Output the (X, Y) coordinate of the center of the cell containing the given text.  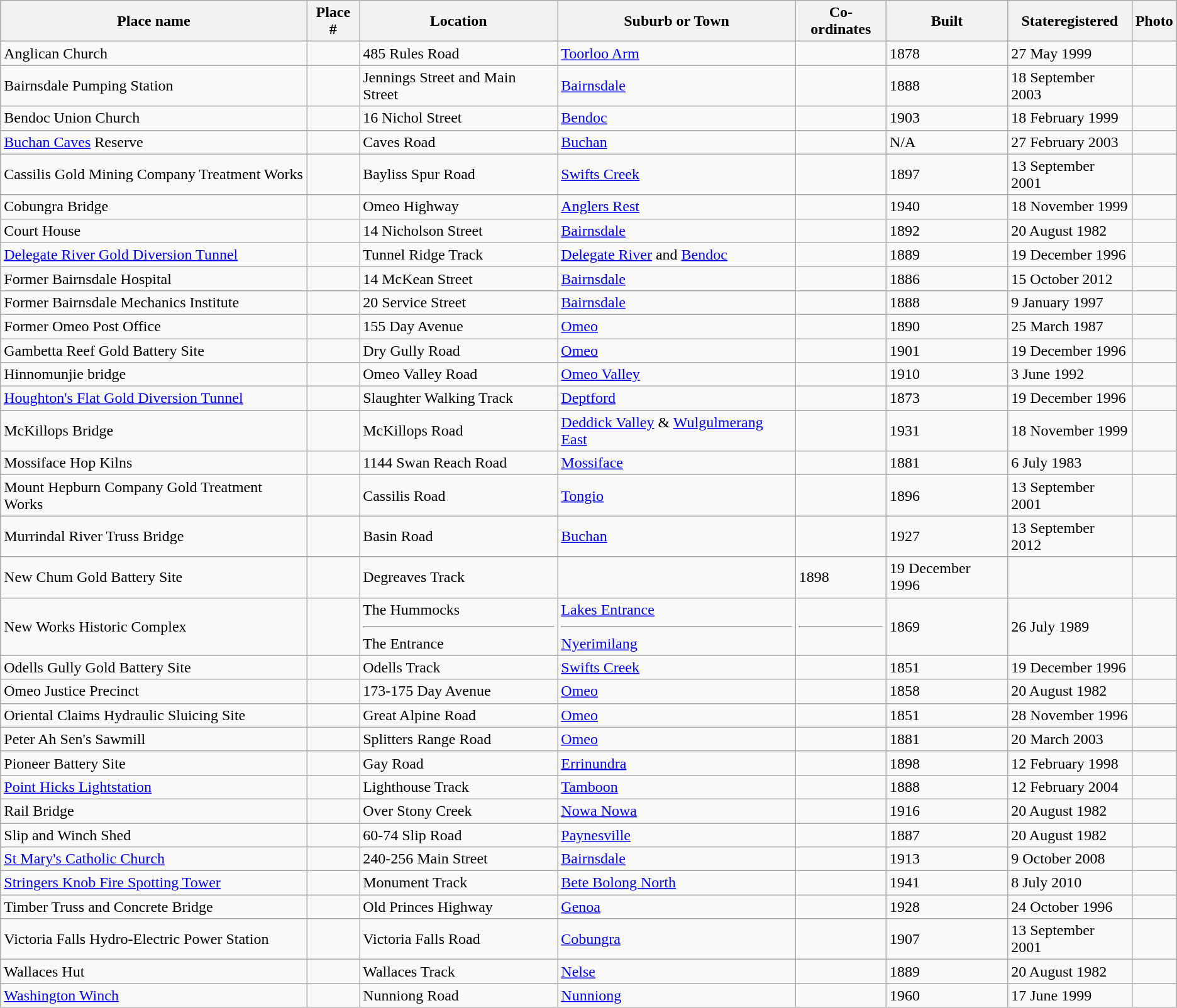
Stringers Knob Fire Spotting Tower (153, 883)
14 McKean Street (459, 278)
Gambetta Reef Gold Battery Site (153, 350)
Buchan Caves Reserve (153, 142)
Place name (153, 21)
Monument Track (459, 883)
Former Bairnsdale Hospital (153, 278)
Basin Road (459, 537)
Old Princes Highway (459, 907)
1928 (947, 907)
3 June 1992 (1070, 375)
1858 (947, 691)
New Works Historic Complex (153, 627)
Mossiface (677, 463)
27 May 1999 (1070, 53)
Murrindal River Truss Bridge (153, 537)
Suburb or Town (677, 21)
Nelse (677, 972)
Splitters Range Road (459, 739)
Delegate River Gold Diversion Tunnel (153, 255)
Peter Ah Sen's Sawmill (153, 739)
Omeo Valley (677, 375)
485 Rules Road (459, 53)
Victoria Falls Road (459, 939)
27 February 2003 (1070, 142)
Location (459, 21)
Deddick Valley & Wulgulmerang East (677, 431)
Odells Gully Gold Battery Site (153, 667)
Pioneer Battery Site (153, 763)
Tunnel Ridge Track (459, 255)
18 February 1999 (1070, 118)
Tamboon (677, 787)
1878 (947, 53)
Lakes EntranceNyerimilang (677, 627)
Point Hicks Lightstation (153, 787)
1896 (947, 495)
Photo (1154, 21)
Mossiface Hop Kilns (153, 463)
1869 (947, 627)
25 March 1987 (1070, 326)
Slaughter Walking Track (459, 398)
Anglers Rest (677, 207)
Co-ordinates (841, 21)
6 July 1983 (1070, 463)
15 October 2012 (1070, 278)
N/A (947, 142)
155 Day Avenue (459, 326)
Over Stony Creek (459, 811)
1960 (947, 995)
Cassilis Road (459, 495)
The HummocksThe Entrance (459, 627)
9 January 1997 (1070, 302)
Victoria Falls Hydro-Electric Power Station (153, 939)
Rail Bridge (153, 811)
1927 (947, 537)
1913 (947, 859)
Slip and Winch Shed (153, 835)
1890 (947, 326)
16 Nichol Street (459, 118)
60-74 Slip Road (459, 835)
Houghton's Flat Gold Diversion Tunnel (153, 398)
1873 (947, 398)
20 Service Street (459, 302)
McKillops Road (459, 431)
Omeo Justice Precinct (153, 691)
Degreaves Track (459, 577)
Bairnsdale Pumping Station (153, 85)
Deptford (677, 398)
Nowa Nowa (677, 811)
12 February 1998 (1070, 763)
Place # (333, 21)
Cobungra Bridge (153, 207)
Built (947, 21)
Tongio (677, 495)
Errinundra (677, 763)
Bendoc Union Church (153, 118)
Omeo Highway (459, 207)
8 July 2010 (1070, 883)
Court House (153, 231)
Omeo Valley Road (459, 375)
Wallaces Track (459, 972)
20 March 2003 (1070, 739)
13 September 2012 (1070, 537)
240-256 Main Street (459, 859)
26 July 1989 (1070, 627)
Cassilis Gold Mining Company Treatment Works (153, 175)
1941 (947, 883)
Bendoc (677, 118)
Odells Track (459, 667)
Genoa (677, 907)
1887 (947, 835)
1907 (947, 939)
McKillops Bridge (153, 431)
Washington Winch (153, 995)
1897 (947, 175)
St Mary's Catholic Church (153, 859)
Former Omeo Post Office (153, 326)
Nunniong Road (459, 995)
Cobungra (677, 939)
Bete Bolong North (677, 883)
12 February 2004 (1070, 787)
Anglican Church (153, 53)
Timber Truss and Concrete Bridge (153, 907)
Delegate River and Bendoc (677, 255)
Dry Gully Road (459, 350)
Wallaces Hut (153, 972)
1910 (947, 375)
1940 (947, 207)
1144 Swan Reach Road (459, 463)
1886 (947, 278)
1903 (947, 118)
1892 (947, 231)
1916 (947, 811)
14 Nicholson Street (459, 231)
Jennings Street and Main Street (459, 85)
173-175 Day Avenue (459, 691)
New Chum Gold Battery Site (153, 577)
Caves Road (459, 142)
Stateregistered (1070, 21)
Toorloo Arm (677, 53)
Oriental Claims Hydraulic Sluicing Site (153, 715)
Paynesville (677, 835)
28 November 1996 (1070, 715)
1931 (947, 431)
Nunniong (677, 995)
Bayliss Spur Road (459, 175)
Gay Road (459, 763)
9 October 2008 (1070, 859)
Great Alpine Road (459, 715)
17 June 1999 (1070, 995)
18 September 2003 (1070, 85)
1901 (947, 350)
24 October 1996 (1070, 907)
Former Bairnsdale Mechanics Institute (153, 302)
Lighthouse Track (459, 787)
Hinnomunjie bridge (153, 375)
Mount Hepburn Company Gold Treatment Works (153, 495)
